Return [x, y] of the center of cell containing provided text 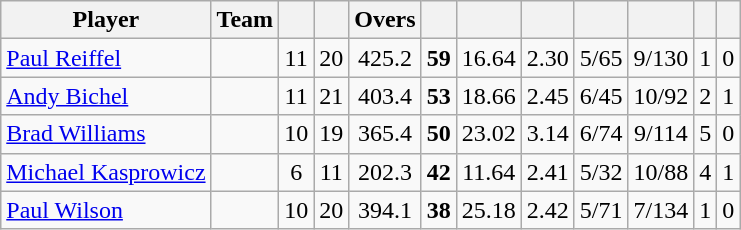
23.02 [488, 134]
9/130 [661, 58]
5/65 [601, 58]
18.66 [488, 96]
202.3 [385, 172]
59 [438, 58]
Team [245, 20]
16.64 [488, 58]
38 [438, 210]
9/114 [661, 134]
6/45 [601, 96]
Andy Bichel [106, 96]
394.1 [385, 210]
2 [706, 96]
2.30 [548, 58]
42 [438, 172]
10/88 [661, 172]
19 [332, 134]
5/71 [601, 210]
21 [332, 96]
Paul Wilson [106, 210]
Paul Reiffel [106, 58]
5/32 [601, 172]
11.64 [488, 172]
6/74 [601, 134]
3.14 [548, 134]
Brad Williams [106, 134]
2.42 [548, 210]
Player [106, 20]
425.2 [385, 58]
Michael Kasprowicz [106, 172]
10/92 [661, 96]
7/134 [661, 210]
5 [706, 134]
2.41 [548, 172]
2.45 [548, 96]
365.4 [385, 134]
403.4 [385, 96]
Overs [385, 20]
53 [438, 96]
25.18 [488, 210]
4 [706, 172]
6 [296, 172]
50 [438, 134]
